Extract the [X, Y] coordinate from the center of the cell holding the provided text.  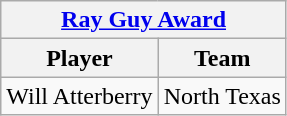
Will Atterberry [80, 96]
Team [222, 58]
North Texas [222, 96]
Ray Guy Award [144, 20]
Player [80, 58]
